Return (X, Y) of the center of cell containing provided text 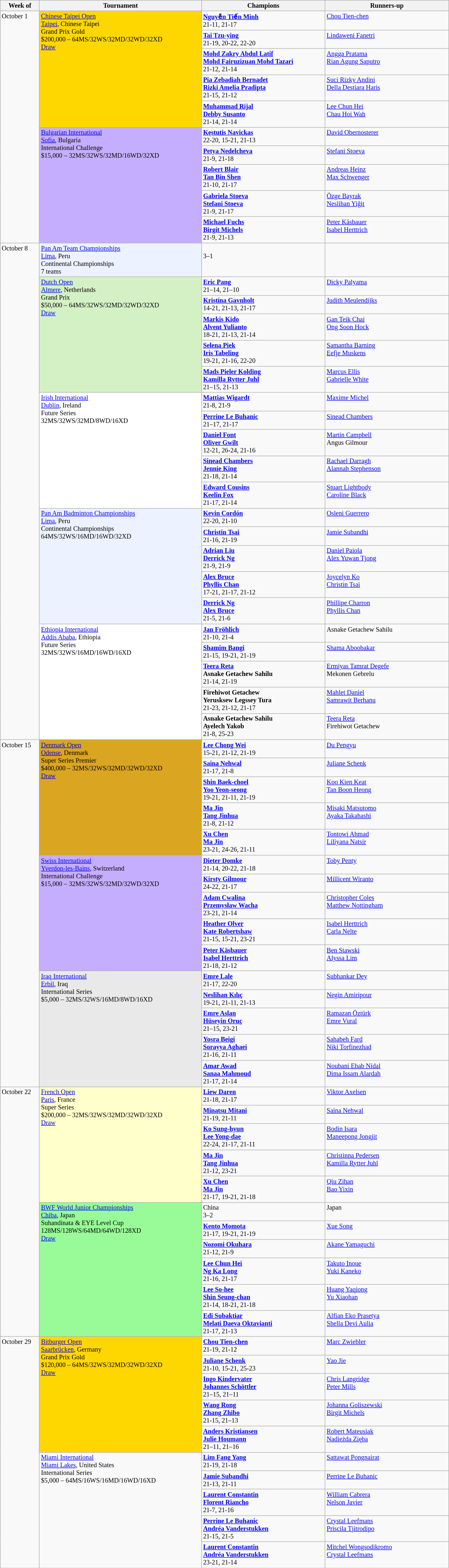
Kento Momota21-17, 19-21, 21-19 (263, 1230)
Xu Chen Ma Jin23-21, 24-26, 21-11 (263, 842)
Osleni Guerrero (387, 517)
Irish InternationalDublin, IrelandFuture Series32MS/32WS/32MD/8WD/16XD (121, 450)
Maxime Michel (387, 402)
Firehiwot Getachew Yerusksew Legssey Tura21-23, 21-12, 21-17 (263, 700)
Shin Baek-choel Yoo Yeon-seong19-21, 21-11, 21-19 (263, 790)
China3–2 (263, 1212)
Laurent Constantin Andréa Vanderstukken23-21, 21-14 (263, 1555)
Denmark OpenOdense, DenmarkSuper Series Premier$400,000 – 32MS/32WS/32MD/32WD/32XDDraw (121, 797)
Kevin Cordón22-20, 21-10 (263, 517)
Liew Daren21-18, 21-17 (263, 1096)
Perrine Le Buhanic (387, 1480)
Bodin Isara Maneepong Jongjit (387, 1137)
Anders Kristiansen Julie Houmann21–11, 21–16 (263, 1439)
Dieter Domke21-14, 20-22, 21-18 (263, 864)
Ko Sung-hyun Lee Yong-dae22-24, 21-17, 21-11 (263, 1137)
Muhammad Rijal Debby Susanto21-14, 21-14 (263, 114)
Christopher Coles Matthew Nottingham (387, 905)
Teera Reta Asnake Getachew Sahilu21-14, 21-19 (263, 674)
Stefani Stoeva (387, 155)
Nguyễn Tiến Minh21-11, 21-17 (263, 21)
Toby Penty (387, 864)
Adrian Liu Derrick Ng21-9, 21-9 (263, 558)
Ramazan Öztürk Emre Vural (387, 1021)
Pia Zebadiah Bernadet Rizki Amelia Pradipta21-15, 21-12 (263, 88)
Miami InternationalMiami Lakes, United StatesInternational Series$5,000 – 64MS/16WS/16MD/16WD/16XD (121, 1510)
Lee Chun Hei Chau Hoi Wah (387, 114)
Nozomi Okuhara21-12, 21-9 (263, 1248)
Selena Piek Iris Tabeling19-21, 21-16, 22-20 (263, 353)
Chou Tien-chen21-19, 21-12 (263, 1346)
Jan Fröhlich21-10, 21-4 (263, 633)
Noubani Ehab Nidal Dima Issam Alardah (387, 1073)
Saina Nehwal21-17, 21-8 (263, 767)
Ethiopia InternationalAddis Ababa, EthiopiaFuture Series32MS/32WS/16MD/16WD/16XD (121, 682)
Lee So-hee Shin Seung-chan21-14, 18-21, 21-18 (263, 1297)
Marc Zwiebler (387, 1346)
Mahlet Daniel Samrawit Berhanu (387, 700)
Mohd Zakry Abdul Latif Mohd Fairuzizuan Mohd Tazari21-12, 21-14 (263, 62)
BWF World Junior ChampionshipsChiba, JapanSuhandinata & EYE Level Cup 128MS/128WS/64MD/64WD/128XD Draw (121, 1269)
Neslihan Kılıç19-21, 21-11, 21-13 (263, 999)
Eric Pang21–14, 21–10 (263, 286)
Özge Bayrak Neslihan Yiğit (387, 204)
Jamie Subandhi21-13, 21-11 (263, 1480)
Minatsu Mitani21-19, 21-11 (263, 1114)
Tai Tzu-ying21-19, 20-22, 22-20 (263, 39)
Ma Jin Tang Jinhua21-12, 23-21 (263, 1163)
Bulgarian InternationalSofia, BulgariaInternational Challenge$15,000 – 32MS/32WS/32MD/16WD/32XD (121, 185)
Joycelyn Ko Christin Tsai (387, 584)
Juliane Schenk (387, 767)
Tournament (121, 5)
Marcus Ellis Gabrielle White (387, 379)
Shamim Bangi21-15, 19-21, 21-19 (263, 652)
Petya Nedelcheva21-9, 21-18 (263, 155)
October 29 (20, 1452)
Chinese Taipei OpenTaipei, Chinese TaipeiGrand Prix Gold$200,000 – 64MS/32WS/32MD/32WD/32XDDraw (121, 69)
Kęstutis Navickas22-20, 15-21, 21-13 (263, 136)
Stuart Lightbody Caroline Black (387, 495)
Runners-up (387, 5)
Angga Pratama Rian Agung Saputro (387, 62)
Tontowi Ahmad Liliyana Natsir (387, 842)
Johanna Goliszewski Birgit Michels (387, 1413)
Perrine Le Buhanic21–17, 21-17 (263, 420)
Teera Reta Firehiwot Getachew (387, 726)
Huang Yaqiong Yu Xiaohan (387, 1297)
Koo Kien Keat Tan Boon Heong (387, 790)
3–1 (263, 260)
Pan Am Badminton ChampionshipsLima, PeruContinental Championships64MS/32WS/16MD/16WD/32XD (121, 566)
Misaki Matsutomo Ayaka Takahashi (387, 816)
Lindaweni Fanetri (387, 39)
Edward Cousins Keelin Fox21-17, 21-14 (263, 495)
Peter Käsbauer Isabel Herttrich21-18, 21-12 (263, 958)
Iraq InternationalErbil, IraqInternational Series$5,000 – 32MS/32WS/16MD/8WD/16XD (121, 1029)
Jamie Subandhi (387, 536)
Lim Fang Yang21-19, 21-18 (263, 1461)
Swiss InternationalYverdon-les-Bains, SwitzerlandInternational Challenge$15,000 – 32MS/32WS/32MD/32WD/32XD (121, 913)
Chou Tien-chen (387, 21)
Ermiyas Tamrat Degefe Mekonen Gebrelu (387, 674)
Ben Stawski Alyssa Lim (387, 958)
Lee Chun Hei Ng Ka Long21-16, 21-17 (263, 1271)
Markis Kido Alvent Yulianto18-21, 21-13, 21-14 (263, 327)
Week of (20, 5)
Robert Blair Tan Bin Shen21-10, 21-17 (263, 177)
Xu Chen Ma Jin21-17, 19-21, 21-18 (263, 1189)
Gan Teik Chai Ong Soon Hock (387, 327)
David Obernosterer (387, 136)
Edi Subaktiar Melati Daeva Oktavianti21-17, 21-13 (263, 1323)
Du Pengyu (387, 749)
Yao Jie (387, 1364)
Asnake Getachew Sahilu (387, 633)
Emre Lale21-17, 22-20 (263, 980)
Adam Cwalina Przemysław Wacha23-21, 21-14 (263, 905)
Suci Rizky Andini Della Destiara Haris (387, 88)
Akane Yamaguchi (387, 1248)
Qiu Zihan Bao Yixin (387, 1189)
Alex Bruce Phyllis Chan17-21, 21-17, 21-12 (263, 584)
Emre Aslan Hüseyin Oruç21–15, 23-21 (263, 1021)
Champions (263, 5)
Mattias Wigardt21-8, 21-9 (263, 402)
Mitchel Wongsodikromo Crystal Leefmans (387, 1555)
Saina Nehwal (387, 1114)
French OpenParis, FranceSuper Series$200,000 – 32MS/32WS/32MD/32WD/32XDDraw (121, 1144)
Alfian Eko Prasetya Shella Devi Aulia (387, 1323)
Daniel Font Oliver Gwilt12-21, 26-24, 21-16 (263, 442)
Xue Song (387, 1230)
Dicky Palyama (387, 286)
October 1 (20, 127)
Robert Mateusiak Nadieżda Zięba (387, 1439)
Kirsty Gilmour24-22, 21-17 (263, 883)
Viktor Axelsen (387, 1096)
Samantha Barning Eefje Muskens (387, 353)
Kristína Gavnholt14-21, 21-13, 21-17 (263, 304)
Negin Amiripour (387, 999)
Asnake Getachew Sahilu Ayelech Yakob21-8, 25-23 (263, 726)
Juliane Schenk21-10, 15-21, 25-23 (263, 1364)
Lee Chong Wei15-21, 21-12, 21-19 (263, 749)
Pan Am Team ChampionshipsLima, PeruContinental Championships7 teams (121, 260)
Shama Aboobakar (387, 652)
Martin Campbell Angus Gilmour (387, 442)
Peter Käsbauer Isabel Herttrich (387, 230)
October 8 (20, 491)
Ma Jin Tang Jinhua21-8, 21-12 (263, 816)
Christin Tsai21-16, 21-19 (263, 536)
Dutch OpenAlmere, NetherlandsGrand Prix$50,000 – 64MS/32WS/32MD/32WD/32XDDraw (121, 335)
Sinead Chambers (387, 420)
Laurent Constantin Florent Riancho21-7, 21-16 (263, 1502)
William Cabrera Nelson Javier (387, 1502)
Subhankar Dey (387, 980)
Amar Awad Sanaa Mahmoud21-17, 21-14 (263, 1073)
October 15 (20, 913)
Daniel Paiola Alex Yuwan Tjong (387, 558)
Andreas Heinz Max Schwenger (387, 177)
Sahabeh Fard Niki Torfinezhad (387, 1047)
October 22 (20, 1212)
Mads Pieler Kolding Kamilla Rytter Juhl21–15, 21-13 (263, 379)
Bitburger OpenSaarbrücken, GermanyGrand Prix Gold$120,000 – 64MS/32WS/32MD/32WD/32XDDraw (121, 1394)
Christinna Pedersen Kamilla Rytter Juhl (387, 1163)
Rachael Darragh Alannah Stephenson (387, 469)
Isabel Herttrich Carla Nelte (387, 932)
Ingo Kindervater Johannes Schöttler21–15, 21–11 (263, 1387)
Heather Olver Kate Robertshaw21-15, 15-21, 23-21 (263, 932)
Derrick Ng Alex Bruce21-5, 21-6 (263, 611)
Japan (387, 1212)
Takuto Inoue Yuki Kaneko (387, 1271)
Chris Langridge Peter Mills (387, 1387)
Millicent Wiranto (387, 883)
Michael Fuchs Birgit Michels21-9, 21-13 (263, 230)
Sinead Chambers Jennie King21-18, 21-14 (263, 469)
Gabriela Stoeva Stefani Stoeva21-9, 21-17 (263, 204)
Perrine Le Buhanic Andréa Vanderstukken21-15, 21-5 (263, 1529)
Judith Meulendijks (387, 304)
Yosra Beigi Sorayya Aghaei21-16, 21-11 (263, 1047)
Crystal Leefmans Priscila Tjitrodipo (387, 1529)
Wang Rong Zhang Zhibo21-15, 21–13 (263, 1413)
Sattawat Pongnairat (387, 1461)
Phillipe Charron Phyllis Chan (387, 611)
